Find where the given text appears and provide that cell's center as (X, Y) coordinate. 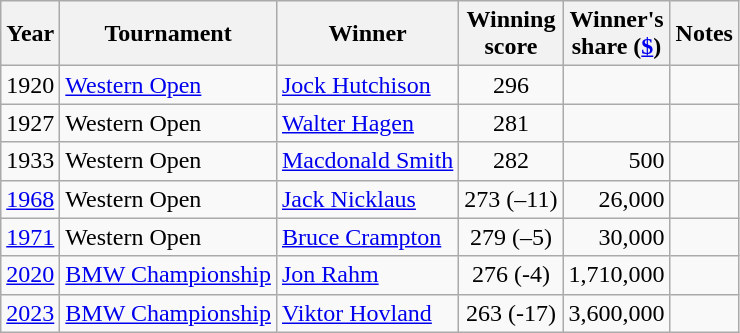
30,000 (616, 237)
263 (-17) (511, 313)
1933 (30, 161)
Winningscore (511, 34)
2023 (30, 313)
Viktor Hovland (367, 313)
1971 (30, 237)
2020 (30, 275)
1927 (30, 123)
Jack Nicklaus (367, 199)
Winner (367, 34)
276 (-4) (511, 275)
Year (30, 34)
296 (511, 85)
Jon Rahm (367, 275)
279 (–5) (511, 237)
1920 (30, 85)
Walter Hagen (367, 123)
1968 (30, 199)
500 (616, 161)
282 (511, 161)
26,000 (616, 199)
281 (511, 123)
Winner'sshare ($) (616, 34)
3,600,000 (616, 313)
1,710,000 (616, 275)
273 (–11) (511, 199)
Tournament (168, 34)
Bruce Crampton (367, 237)
Jock Hutchison (367, 85)
Notes (704, 34)
Macdonald Smith (367, 161)
